Identify which cell holds the provided text, then report its (x, y) central coordinate. 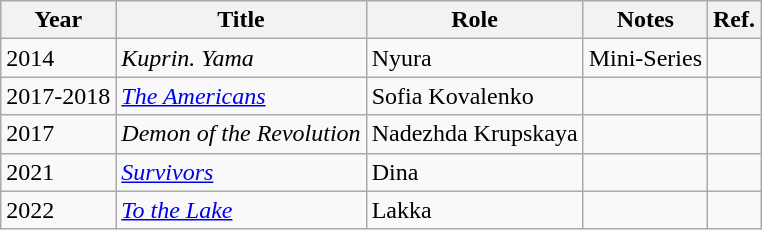
Survivors (241, 172)
Lakka (474, 210)
Role (474, 20)
Dina (474, 172)
2017-2018 (58, 96)
2017 (58, 134)
2014 (58, 58)
2022 (58, 210)
Sofia Kovalenko (474, 96)
Year (58, 20)
Title (241, 20)
Notes (645, 20)
The Americans (241, 96)
Kuprin. Yama (241, 58)
2021 (58, 172)
Ref. (734, 20)
Nadezhda Krupskaya (474, 134)
Nyura (474, 58)
Mini-Series (645, 58)
Demon of the Revolution (241, 134)
To the Lake (241, 210)
